For the text-containing cell, return its midpoint in (x, y) coordinate format. 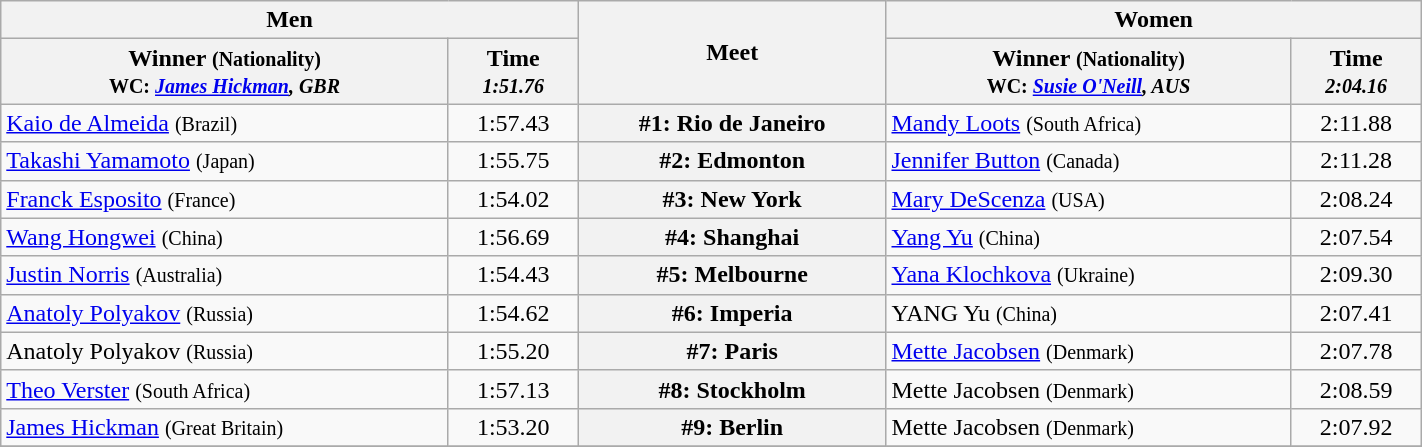
Kaio de Almeida (Brazil) (224, 123)
Takashi Yamamoto (Japan) (224, 161)
Yang Yu (China) (1088, 237)
2:07.78 (1356, 351)
2:08.24 (1356, 199)
#4: Shanghai (732, 237)
Yana Klochkova (Ukraine) (1088, 275)
#5: Melbourne (732, 275)
#6: Imperia (732, 313)
Men (290, 20)
1:56.69 (513, 237)
2:07.54 (1356, 237)
Winner (Nationality) WC: Susie O'Neill, AUS (1088, 72)
2:07.92 (1356, 427)
Mandy Loots (South Africa) (1088, 123)
Women (1154, 20)
2:09.30 (1356, 275)
2:08.59 (1356, 389)
#9: Berlin (732, 427)
Mary DeScenza (USA) (1088, 199)
1:55.75 (513, 161)
#3: New York (732, 199)
1:57.43 (513, 123)
1:54.62 (513, 313)
Theo Verster (South Africa) (224, 389)
#8: Stockholm (732, 389)
James Hickman (Great Britain) (224, 427)
Justin Norris (Australia) (224, 275)
1:53.20 (513, 427)
#7: Paris (732, 351)
#1: Rio de Janeiro (732, 123)
Time 1:51.76 (513, 72)
YANG Yu (China) (1088, 313)
Time 2:04.16 (1356, 72)
1:55.20 (513, 351)
Winner (Nationality) WC: James Hickman, GBR (224, 72)
2:11.88 (1356, 123)
Jennifer Button (Canada) (1088, 161)
Meet (732, 52)
Wang Hongwei (China) (224, 237)
2:07.41 (1356, 313)
1:57.13 (513, 389)
#2: Edmonton (732, 161)
Franck Esposito (France) (224, 199)
2:11.28 (1356, 161)
1:54.43 (513, 275)
1:54.02 (513, 199)
